Search for the cell housing the specified text and yield its [x, y] center coordinate. 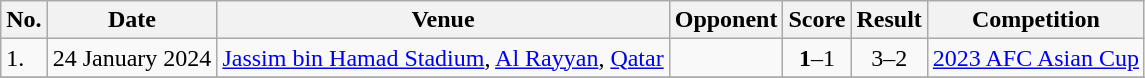
Date [132, 20]
No. [24, 20]
Result [889, 20]
Score [817, 20]
1–1 [817, 58]
24 January 2024 [132, 58]
Opponent [726, 20]
1. [24, 58]
Venue [443, 20]
Jassim bin Hamad Stadium, Al Rayyan, Qatar [443, 58]
3–2 [889, 58]
2023 AFC Asian Cup [1036, 58]
Competition [1036, 20]
